For the text-containing cell, return its midpoint in [X, Y] coordinate format. 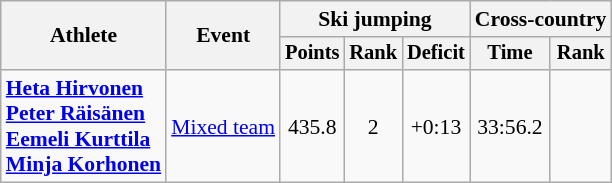
Deficit [436, 54]
Event [223, 36]
Cross-country [541, 19]
435.8 [312, 126]
33:56.2 [510, 126]
Mixed team [223, 126]
+0:13 [436, 126]
Heta HirvonenPeter RäisänenEemeli KurttilaMinja Korhonen [84, 126]
Points [312, 54]
2 [373, 126]
Time [510, 54]
Ski jumping [375, 19]
Athlete [84, 36]
